Return the (x, y) coordinate for the center point of the cell that contains the specified text.  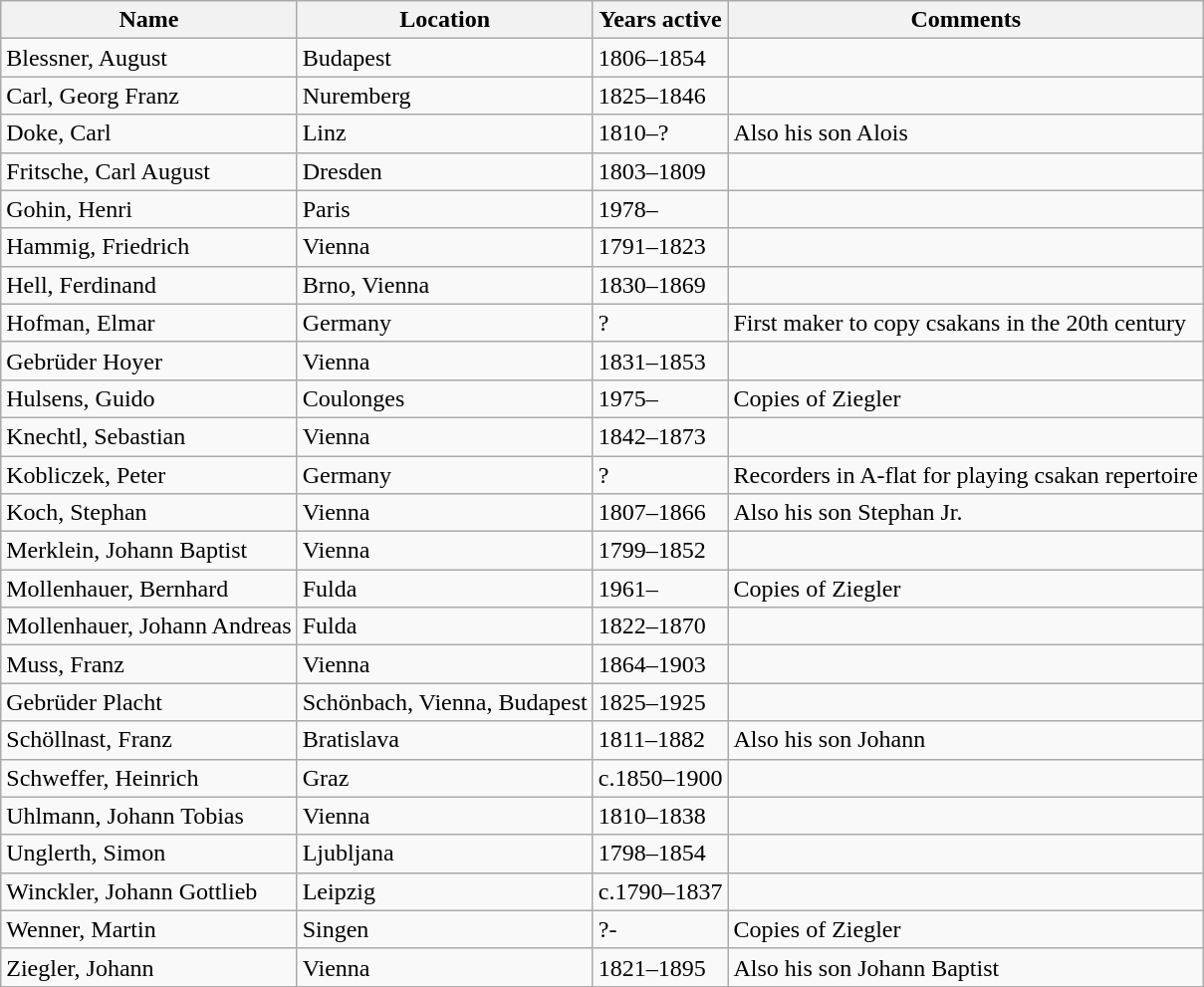
1831–1853 (660, 361)
Graz (444, 778)
Hofman, Elmar (149, 323)
c.1790–1837 (660, 891)
Mollenhauer, Bernhard (149, 589)
Hulsens, Guido (149, 398)
1825–1925 (660, 702)
1830–1869 (660, 285)
Gebrüder Hoyer (149, 361)
Wenner, Martin (149, 929)
Dresden (444, 171)
Nuremberg (444, 96)
1811–1882 (660, 740)
1807–1866 (660, 513)
Hammig, Friedrich (149, 247)
Koch, Stephan (149, 513)
Coulonges (444, 398)
Bratislava (444, 740)
1978– (660, 209)
Ljubljana (444, 854)
1961– (660, 589)
Recorders in A-flat for playing csakan repertoire (966, 475)
Also his son Johann (966, 740)
Singen (444, 929)
Unglerth, Simon (149, 854)
First maker to copy csakans in the 20th century (966, 323)
Paris (444, 209)
Name (149, 20)
Also his son Stephan Jr. (966, 513)
Gebrüder Placht (149, 702)
1806–1854 (660, 58)
Doke, Carl (149, 133)
Hell, Ferdinand (149, 285)
1821–1895 (660, 967)
Also his son Johann Baptist (966, 967)
1810–? (660, 133)
c.1850–1900 (660, 778)
Budapest (444, 58)
Merklein, Johann Baptist (149, 551)
Schönbach, Vienna, Budapest (444, 702)
1975– (660, 398)
1799–1852 (660, 551)
?- (660, 929)
Schöllnast, Franz (149, 740)
1842–1873 (660, 436)
Muss, Franz (149, 664)
Blessner, August (149, 58)
Ziegler, Johann (149, 967)
1798–1854 (660, 854)
1825–1846 (660, 96)
Also his son Alois (966, 133)
1864–1903 (660, 664)
Leipzig (444, 891)
Carl, Georg Franz (149, 96)
Winckler, Johann Gottlieb (149, 891)
Uhlmann, Johann Tobias (149, 816)
Schweffer, Heinrich (149, 778)
Location (444, 20)
Mollenhauer, Johann Andreas (149, 626)
Linz (444, 133)
Fritsche, Carl August (149, 171)
Kobliczek, Peter (149, 475)
1791–1823 (660, 247)
Knechtl, Sebastian (149, 436)
1810–1838 (660, 816)
Brno, Vienna (444, 285)
Comments (966, 20)
Gohin, Henri (149, 209)
1803–1809 (660, 171)
Years active (660, 20)
1822–1870 (660, 626)
